Scan for the cell matching the given text and deliver its (x, y) coordinate at center. 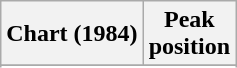
Peakposition (189, 34)
Chart (1984) (72, 34)
